Search for the cell housing the specified text and yield its [x, y] center coordinate. 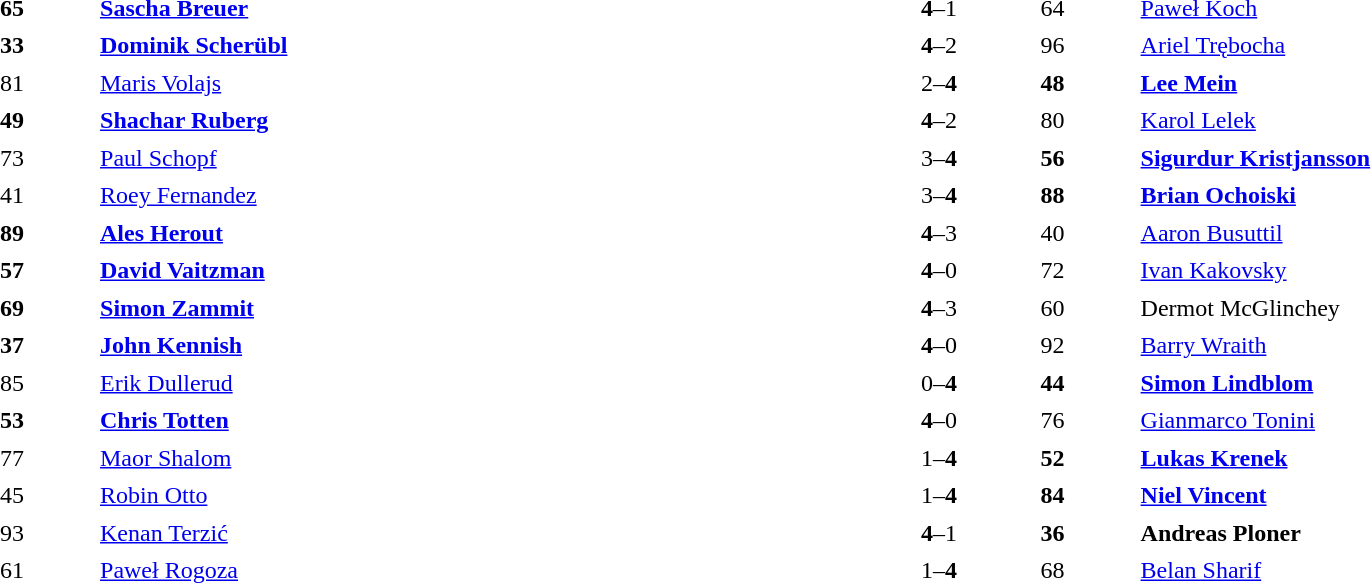
Maor Shalom [469, 458]
Paul Schopf [469, 158]
84 [1086, 495]
96 [1086, 45]
80 [1086, 121]
48 [1086, 83]
John Kennish [469, 345]
72 [1086, 271]
52 [1086, 458]
44 [1086, 383]
92 [1086, 345]
40 [1086, 233]
60 [1086, 308]
Maris Volajs [469, 83]
Ales Herout [469, 233]
Roey Fernandez [469, 195]
Erik Dullerud [469, 383]
0–4 [938, 383]
David Vaitzman [469, 271]
Robin Otto [469, 495]
76 [1086, 421]
36 [1086, 533]
56 [1086, 158]
2–4 [938, 83]
Dominik Scherübl [469, 45]
Chris Totten [469, 421]
Shachar Ruberg [469, 121]
Simon Zammit [469, 308]
88 [1086, 195]
Kenan Terzić [469, 533]
4–1 [938, 533]
